Detect which cell encompasses the target text, then output its [X, Y] center coordinate. 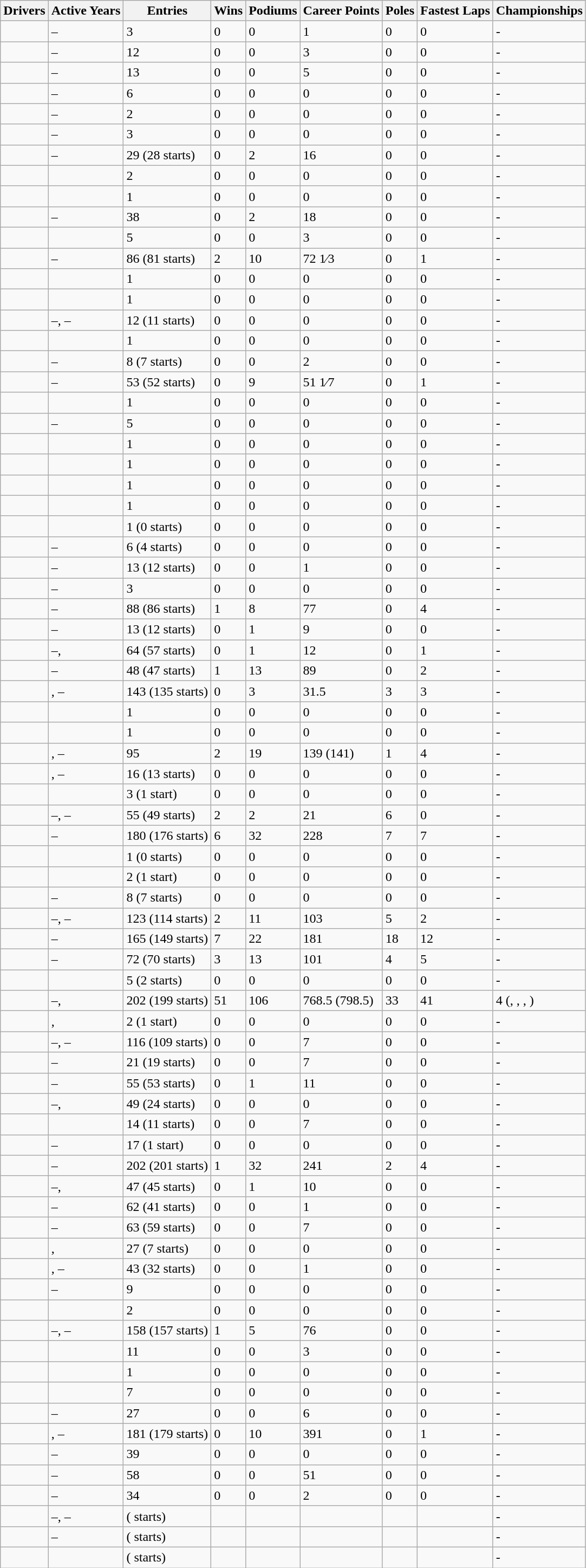
31.5 [341, 691]
38 [167, 217]
5 (2 starts) [167, 980]
77 [341, 609]
64 (57 starts) [167, 650]
3 (1 start) [167, 794]
16 (13 starts) [167, 774]
48 (47 starts) [167, 671]
72 1⁄3 [341, 258]
95 [167, 753]
27 (7 starts) [167, 1248]
55 (53 starts) [167, 1083]
63 (59 starts) [167, 1227]
29 (28 starts) [167, 155]
72 (70 starts) [167, 960]
Poles [400, 11]
123 (114 starts) [167, 918]
12 (11 starts) [167, 320]
41 [455, 1001]
Podiums [273, 11]
Career Points [341, 11]
101 [341, 960]
Drivers [24, 11]
14 (11 starts) [167, 1124]
202 (201 starts) [167, 1165]
Entries [167, 11]
391 [341, 1434]
39 [167, 1454]
89 [341, 671]
241 [341, 1165]
165 (149 starts) [167, 939]
158 (157 starts) [167, 1331]
103 [341, 918]
58 [167, 1475]
76 [341, 1331]
Fastest Laps [455, 11]
27 [167, 1413]
768.5 (798.5) [341, 1001]
181 (179 starts) [167, 1434]
53 (52 starts) [167, 382]
19 [273, 753]
228 [341, 835]
139 (141) [341, 753]
21 (19 starts) [167, 1062]
51 1⁄7 [341, 382]
34 [167, 1495]
202 (199 starts) [167, 1001]
86 (81 starts) [167, 258]
49 (24 starts) [167, 1104]
47 (45 starts) [167, 1186]
17 (1 start) [167, 1145]
116 (109 starts) [167, 1042]
Wins [229, 11]
180 (176 starts) [167, 835]
Championships [539, 11]
4 (, , , ) [539, 1001]
143 (135 starts) [167, 691]
88 (86 starts) [167, 609]
55 (49 starts) [167, 815]
Active Years [86, 11]
106 [273, 1001]
33 [400, 1001]
22 [273, 939]
62 (41 starts) [167, 1207]
16 [341, 155]
8 [273, 609]
21 [341, 815]
181 [341, 939]
6 (4 starts) [167, 547]
43 (32 starts) [167, 1269]
